Locate the cell with the specified text and output its [X, Y] center coordinate. 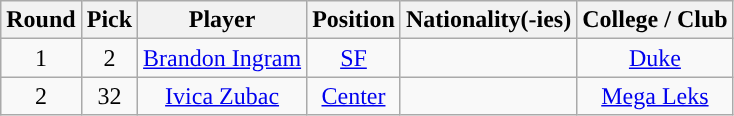
Mega Leks [655, 96]
Round [41, 20]
Pick [109, 20]
Ivica Zubac [222, 96]
Duke [655, 58]
Player [222, 20]
SF [354, 58]
32 [109, 96]
College / Club [655, 20]
Position [354, 20]
Brandon Ingram [222, 58]
1 [41, 58]
Nationality(-ies) [488, 20]
Center [354, 96]
